Return the (x, y) coordinate for the center point of the cell that contains the specified text.  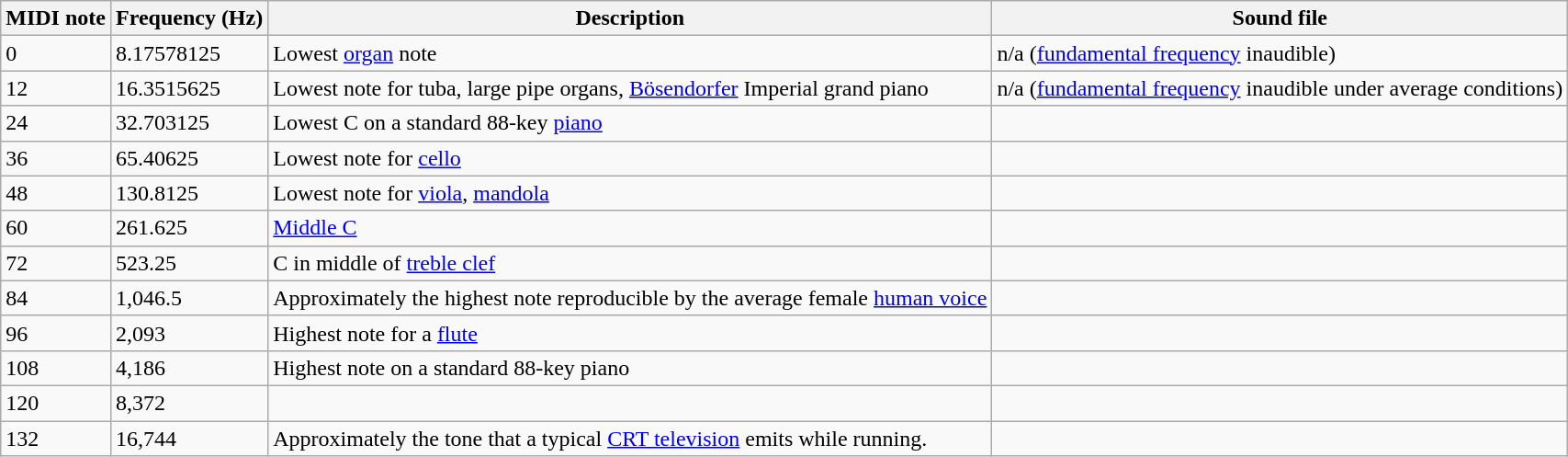
72 (56, 263)
523.25 (189, 263)
1,046.5 (189, 298)
0 (56, 53)
130.8125 (189, 193)
Middle C (630, 228)
8,372 (189, 403)
Lowest note for tuba, large pipe organs, Bösendorfer Imperial grand piano (630, 88)
60 (56, 228)
2,093 (189, 333)
96 (56, 333)
Highest note for a flute (630, 333)
C in middle of treble clef (630, 263)
Highest note on a standard 88-key piano (630, 368)
4,186 (189, 368)
12 (56, 88)
MIDI note (56, 18)
8.17578125 (189, 53)
48 (56, 193)
n/a (fundamental frequency inaudible under average conditions) (1280, 88)
16,744 (189, 439)
65.40625 (189, 158)
Lowest note for cello (630, 158)
261.625 (189, 228)
132 (56, 439)
36 (56, 158)
108 (56, 368)
Description (630, 18)
24 (56, 123)
n/a (fundamental frequency inaudible) (1280, 53)
Lowest organ note (630, 53)
32.703125 (189, 123)
Approximately the tone that a typical CRT television emits while running. (630, 439)
120 (56, 403)
16.3515625 (189, 88)
Lowest C on a standard 88-key piano (630, 123)
Lowest note for viola, mandola (630, 193)
Approximately the highest note reproducible by the average female human voice (630, 298)
Sound file (1280, 18)
84 (56, 298)
Frequency (Hz) (189, 18)
